Capture the cell that displays the provided text and extract its [x, y] central coordinate. 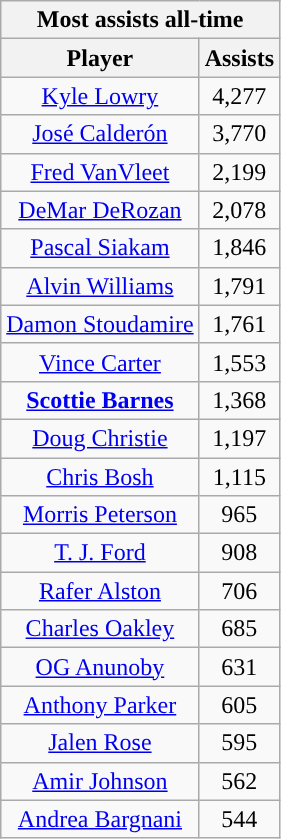
Chris Bosh [100, 477]
Doug Christie [100, 438]
631 [239, 667]
T. J. Ford [100, 553]
1,553 [239, 362]
605 [239, 705]
4,277 [239, 96]
Kyle Lowry [100, 96]
544 [239, 819]
OG Anunoby [100, 667]
Damon Stoudamire [100, 324]
1,197 [239, 438]
908 [239, 553]
Morris Peterson [100, 515]
562 [239, 781]
Most assists all-time [140, 20]
Fred VanVleet [100, 172]
1,368 [239, 400]
Amir Johnson [100, 781]
Anthony Parker [100, 705]
Charles Oakley [100, 629]
Alvin Williams [100, 286]
685 [239, 629]
965 [239, 515]
Jalen Rose [100, 743]
3,770 [239, 134]
DeMar DeRozan [100, 210]
José Calderón [100, 134]
Rafer Alston [100, 591]
Player [100, 58]
Pascal Siakam [100, 248]
Scottie Barnes [100, 400]
2,078 [239, 210]
1,115 [239, 477]
Andrea Bargnani [100, 819]
1,791 [239, 286]
595 [239, 743]
706 [239, 591]
Assists [239, 58]
1,761 [239, 324]
1,846 [239, 248]
2,199 [239, 172]
Vince Carter [100, 362]
